Pinpoint the cell where the given text exists, returning its (x, y) midpoint coordinate. 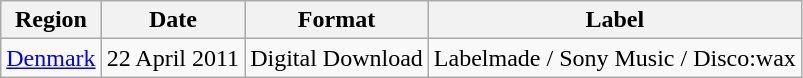
Denmark (51, 58)
Labelmade / Sony Music / Disco:wax (614, 58)
Format (337, 20)
Digital Download (337, 58)
Date (173, 20)
22 April 2011 (173, 58)
Label (614, 20)
Region (51, 20)
